Scan for the cell matching the given text and deliver its (X, Y) coordinate at center. 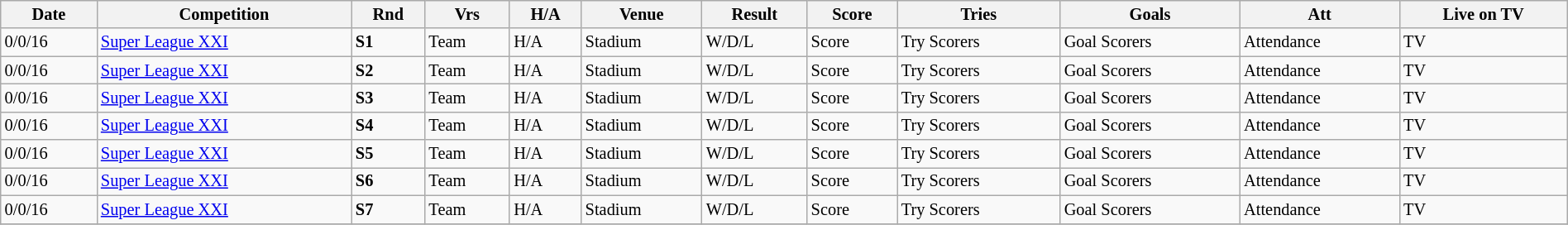
Goals (1150, 14)
S7 (389, 209)
S3 (389, 98)
Tries (979, 14)
Venue (642, 14)
S5 (389, 154)
Competition (224, 14)
S2 (389, 70)
Att (1320, 14)
Result (754, 14)
Rnd (389, 14)
S1 (389, 42)
S6 (389, 181)
S4 (389, 126)
Date (49, 14)
Live on TV (1484, 14)
Vrs (468, 14)
